Extract the [X, Y] coordinate from the center of the cell holding the provided text.  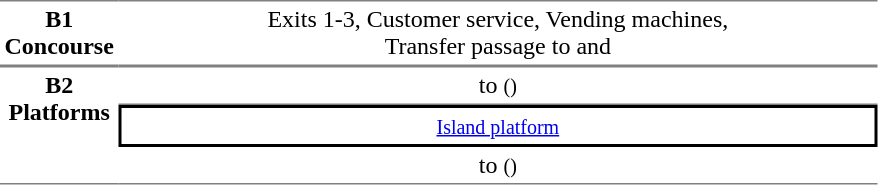
Island platform [498, 126]
B1Concourse [59, 33]
B2Platforms [59, 125]
Exits 1-3, Customer service, Vending machines,Transfer passage to and [498, 33]
